Locate the cell with the specified text and output its (X, Y) center coordinate. 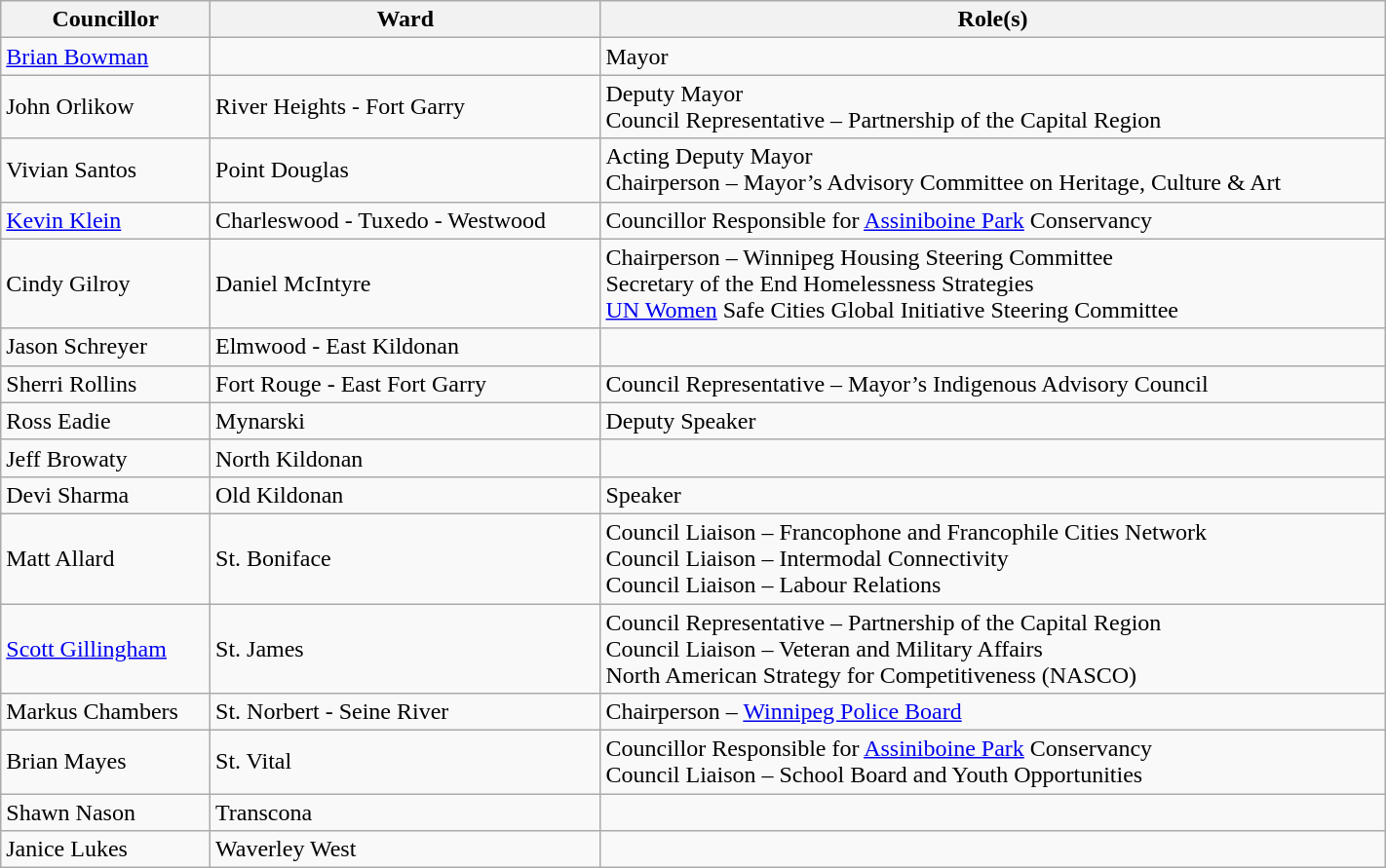
Chairperson – Winnipeg Police Board (992, 712)
Markus Chambers (105, 712)
Transcona (405, 812)
Council Liaison – Francophone and Francophile Cities NetworkCouncil Liaison – Intermodal ConnectivityCouncil Liaison – Labour Relations (992, 558)
Shawn Nason (105, 812)
Deputy Speaker (992, 421)
St. Boniface (405, 558)
Sherri Rollins (105, 384)
Ross Eadie (105, 421)
Vivian Santos (105, 170)
Mayor (992, 57)
North Kildonan (405, 458)
Speaker (992, 495)
John Orlikow (105, 107)
St. Norbert - Seine River (405, 712)
Brian Bowman (105, 57)
Cindy Gilroy (105, 283)
Daniel McIntyre (405, 283)
Councillor Responsible for Assiniboine Park Conservancy (992, 220)
Charleswood - Tuxedo - Westwood (405, 220)
Scott Gillingham (105, 649)
Brian Mayes (105, 762)
Jason Schreyer (105, 347)
Kevin Klein (105, 220)
Devi Sharma (105, 495)
St. James (405, 649)
Council Representative – Mayor’s Indigenous Advisory Council (992, 384)
Waverley West (405, 849)
Point Douglas (405, 170)
Councillor Responsible for Assiniboine Park ConservancyCouncil Liaison – School Board and Youth Opportunities (992, 762)
Janice Lukes (105, 849)
River Heights - Fort Garry (405, 107)
Matt Allard (105, 558)
Role(s) (992, 19)
Jeff Browaty (105, 458)
Fort Rouge - East Fort Garry (405, 384)
Councillor (105, 19)
St. Vital (405, 762)
Ward (405, 19)
Mynarski (405, 421)
Elmwood - East Kildonan (405, 347)
Acting Deputy MayorChairperson – Mayor’s Advisory Committee on Heritage, Culture & Art (992, 170)
Old Kildonan (405, 495)
Deputy MayorCouncil Representative – Partnership of the Capital Region (992, 107)
